For the text-containing cell, return its midpoint in [X, Y] coordinate format. 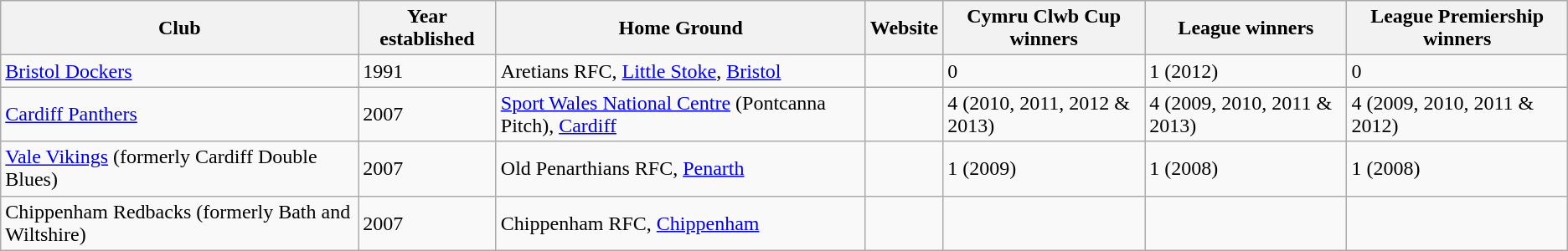
1 (2009) [1044, 169]
Old Penarthians RFC, Penarth [680, 169]
Club [179, 28]
4 (2010, 2011, 2012 & 2013) [1044, 114]
Chippenham RFC, Chippenham [680, 223]
Aretians RFC, Little Stoke, Bristol [680, 71]
Home Ground [680, 28]
League winners [1246, 28]
Year established [427, 28]
Bristol Dockers [179, 71]
Chippenham Redbacks (formerly Bath and Wiltshire) [179, 223]
Cardiff Panthers [179, 114]
Sport Wales National Centre (Pontcanna Pitch), Cardiff [680, 114]
League Premiership winners [1457, 28]
Cymru Clwb Cup winners [1044, 28]
Website [904, 28]
1 (2012) [1246, 71]
4 (2009, 2010, 2011 & 2013) [1246, 114]
4 (2009, 2010, 2011 & 2012) [1457, 114]
1991 [427, 71]
Vale Vikings (formerly Cardiff Double Blues) [179, 169]
